Pinpoint the cell where the given text exists, returning its (x, y) midpoint coordinate. 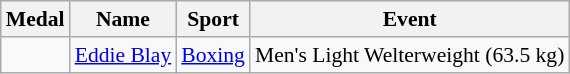
Eddie Blay (124, 55)
Event (410, 19)
Boxing (213, 55)
Medal (36, 19)
Men's Light Welterweight (63.5 kg) (410, 55)
Name (124, 19)
Sport (213, 19)
